Search for the cell housing the specified text and yield its (x, y) center coordinate. 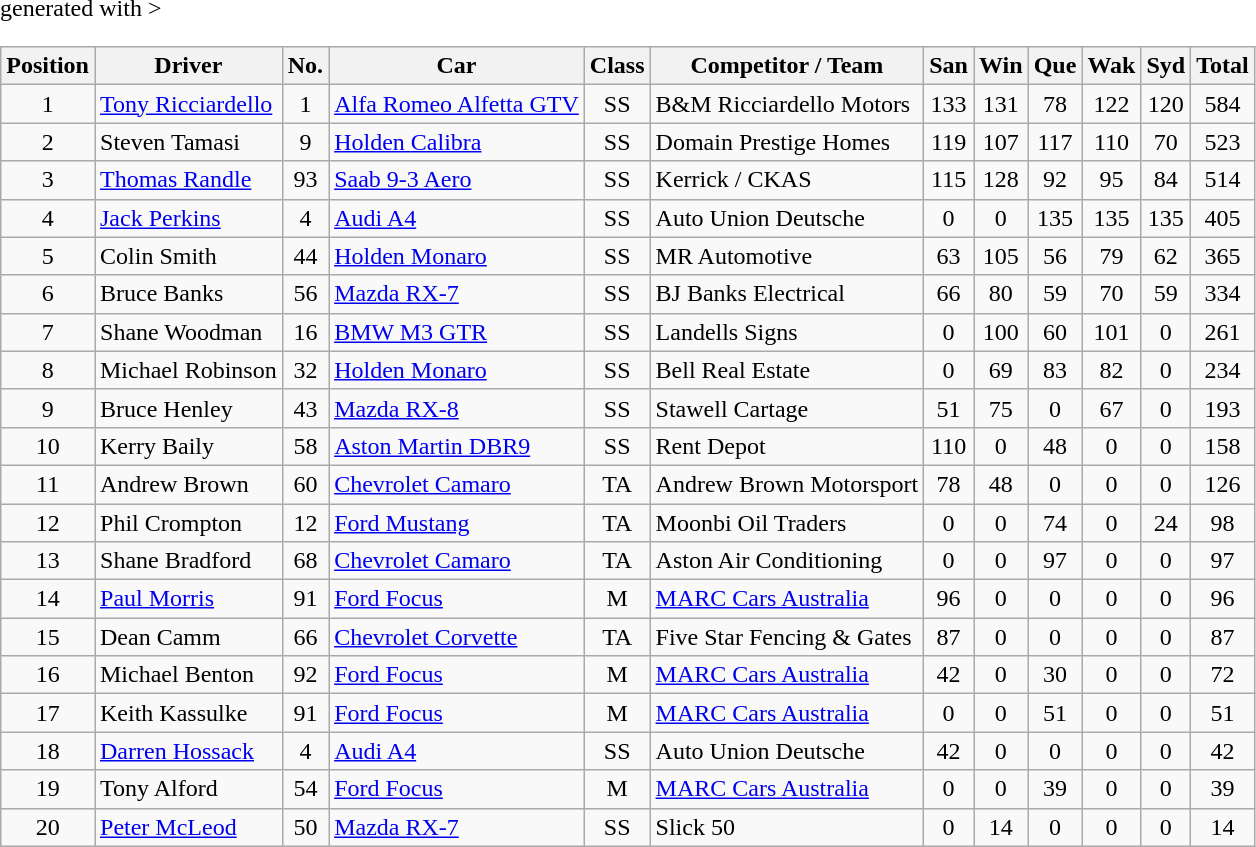
Bell Real Estate (787, 370)
Landells Signs (787, 332)
Total (1223, 66)
120 (1166, 104)
Que (1055, 66)
Steven Tamasi (188, 142)
10 (48, 446)
Andrew Brown Motorsport (787, 484)
63 (949, 256)
523 (1223, 142)
115 (949, 180)
158 (1223, 446)
405 (1223, 218)
119 (949, 142)
131 (1002, 104)
62 (1166, 256)
93 (305, 180)
17 (48, 713)
Competitor / Team (787, 66)
Colin Smith (188, 256)
68 (305, 561)
Ford Mustang (457, 523)
Aston Air Conditioning (787, 561)
75 (1002, 408)
234 (1223, 370)
105 (1002, 256)
43 (305, 408)
Shane Woodman (188, 332)
San (949, 66)
Aston Martin DBR9 (457, 446)
193 (1223, 408)
7 (48, 332)
126 (1223, 484)
19 (48, 789)
Moonbi Oil Traders (787, 523)
74 (1055, 523)
BMW M3 GTR (457, 332)
Tony Alford (188, 789)
Andrew Brown (188, 484)
117 (1055, 142)
15 (48, 637)
69 (1002, 370)
3 (48, 180)
Dean Camm (188, 637)
79 (1112, 256)
72 (1223, 675)
No. (305, 66)
Bruce Henley (188, 408)
334 (1223, 294)
54 (305, 789)
Driver (188, 66)
98 (1223, 523)
Kerrick / CKAS (787, 180)
13 (48, 561)
Rent Depot (787, 446)
Stawell Cartage (787, 408)
58 (305, 446)
Win (1002, 66)
Five Star Fencing & Gates (787, 637)
101 (1112, 332)
80 (1002, 294)
6 (48, 294)
Kerry Baily (188, 446)
Alfa Romeo Alfetta GTV (457, 104)
2 (48, 142)
107 (1002, 142)
Wak (1112, 66)
Holden Calibra (457, 142)
584 (1223, 104)
84 (1166, 180)
128 (1002, 180)
20 (48, 827)
Michael Robinson (188, 370)
Syd (1166, 66)
50 (305, 827)
Thomas Randle (188, 180)
Tony Ricciardello (188, 104)
Car (457, 66)
Jack Perkins (188, 218)
122 (1112, 104)
Keith Kassulke (188, 713)
365 (1223, 256)
Paul Morris (188, 599)
Shane Bradford (188, 561)
Chevrolet Corvette (457, 637)
B&M Ricciardello Motors (787, 104)
Phil Crompton (188, 523)
Saab 9-3 Aero (457, 180)
100 (1002, 332)
44 (305, 256)
Peter McLeod (188, 827)
18 (48, 751)
261 (1223, 332)
32 (305, 370)
133 (949, 104)
Bruce Banks (188, 294)
Slick 50 (787, 827)
67 (1112, 408)
BJ Banks Electrical (787, 294)
MR Automotive (787, 256)
Mazda RX-8 (457, 408)
11 (48, 484)
Class (617, 66)
82 (1112, 370)
8 (48, 370)
Darren Hossack (188, 751)
Michael Benton (188, 675)
514 (1223, 180)
Position (48, 66)
24 (1166, 523)
30 (1055, 675)
5 (48, 256)
83 (1055, 370)
95 (1112, 180)
Domain Prestige Homes (787, 142)
